Identify which cell holds the provided text, then report its (x, y) central coordinate. 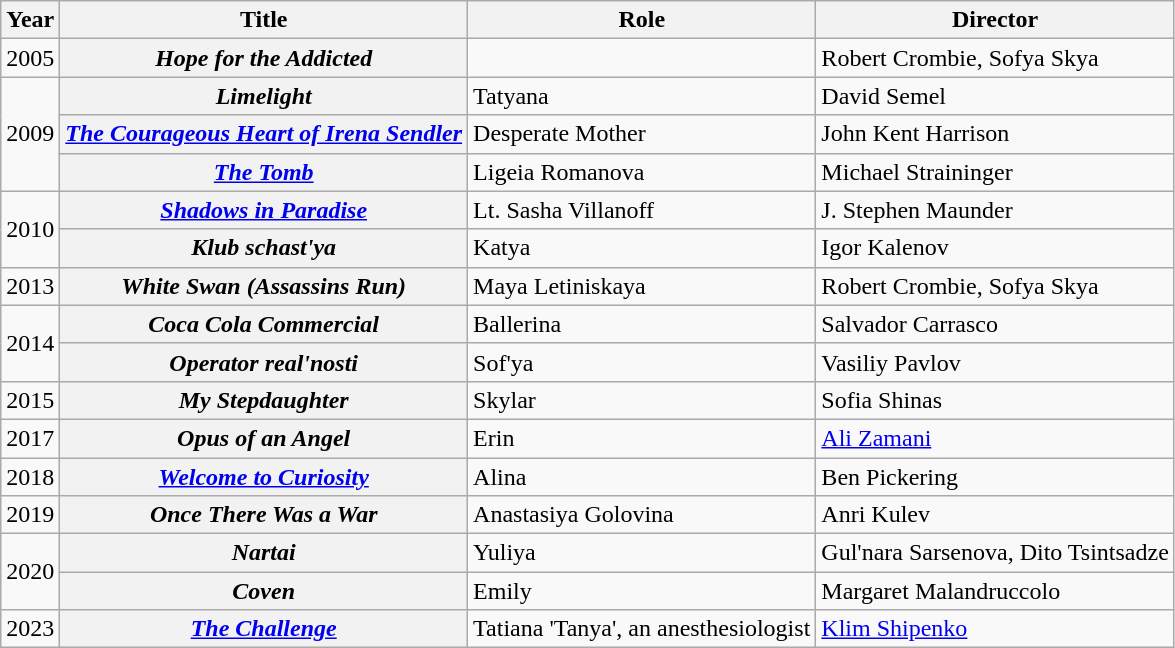
Alina (642, 477)
Title (264, 20)
Tatyana (642, 96)
Once There Was a War (264, 515)
Sof'ya (642, 362)
Vasiliy Pavlov (996, 362)
John Kent Harrison (996, 134)
Coven (264, 591)
2019 (30, 515)
Maya Letiniskaya (642, 286)
White Swan (Assassins Run) (264, 286)
Year (30, 20)
Ben Pickering (996, 477)
Coca Cola Commercial (264, 324)
Ligeia Romanova (642, 172)
David Semel (996, 96)
2010 (30, 229)
Katya (642, 248)
2005 (30, 58)
J. Stephen Maunder (996, 210)
2018 (30, 477)
Klub schast'ya (264, 248)
Erin (642, 438)
Role (642, 20)
2013 (30, 286)
Igor Kalenov (996, 248)
Limelight (264, 96)
The Courageous Heart of Irena Sendler (264, 134)
2014 (30, 343)
Margaret Malandruccolo (996, 591)
Klim Shipenko (996, 629)
2023 (30, 629)
Salvador Carrasco (996, 324)
Welcome to Curiosity (264, 477)
2017 (30, 438)
Emily (642, 591)
Gul'nara Sarsenova, Dito Tsintsadze (996, 553)
Tatiana 'Tanya', an anesthesiologist (642, 629)
Operator real'nosti (264, 362)
Desperate Mother (642, 134)
Sofia Shinas (996, 400)
2020 (30, 572)
Director (996, 20)
2015 (30, 400)
My Stepdaughter (264, 400)
Michael Straininger (996, 172)
Anastasiya Golovina (642, 515)
Lt. Sasha Villanoff (642, 210)
Anri Kulev (996, 515)
2009 (30, 134)
Skylar (642, 400)
Yuliya (642, 553)
Hope for the Addicted (264, 58)
The Challenge (264, 629)
Ballerina (642, 324)
Ali Zamani (996, 438)
The Tomb (264, 172)
Nartai (264, 553)
Shadows in Paradise (264, 210)
Opus of an Angel (264, 438)
